Return (x, y) of the center of cell containing provided text 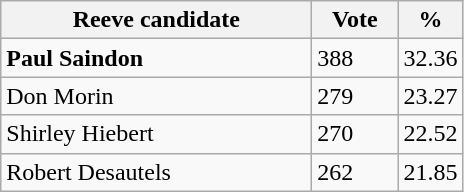
Shirley Hiebert (156, 134)
% (430, 20)
22.52 (430, 134)
Don Morin (156, 96)
270 (355, 134)
279 (355, 96)
Reeve candidate (156, 20)
Vote (355, 20)
388 (355, 58)
Robert Desautels (156, 172)
21.85 (430, 172)
23.27 (430, 96)
32.36 (430, 58)
262 (355, 172)
Paul Saindon (156, 58)
